Scan for the cell matching the given text and deliver its (x, y) coordinate at center. 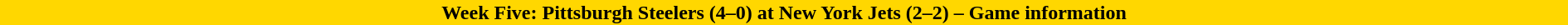
Week Five: Pittsburgh Steelers (4–0) at New York Jets (2–2) – Game information (784, 12)
